Extract the (x, y) coordinate from the center of the cell holding the provided text.  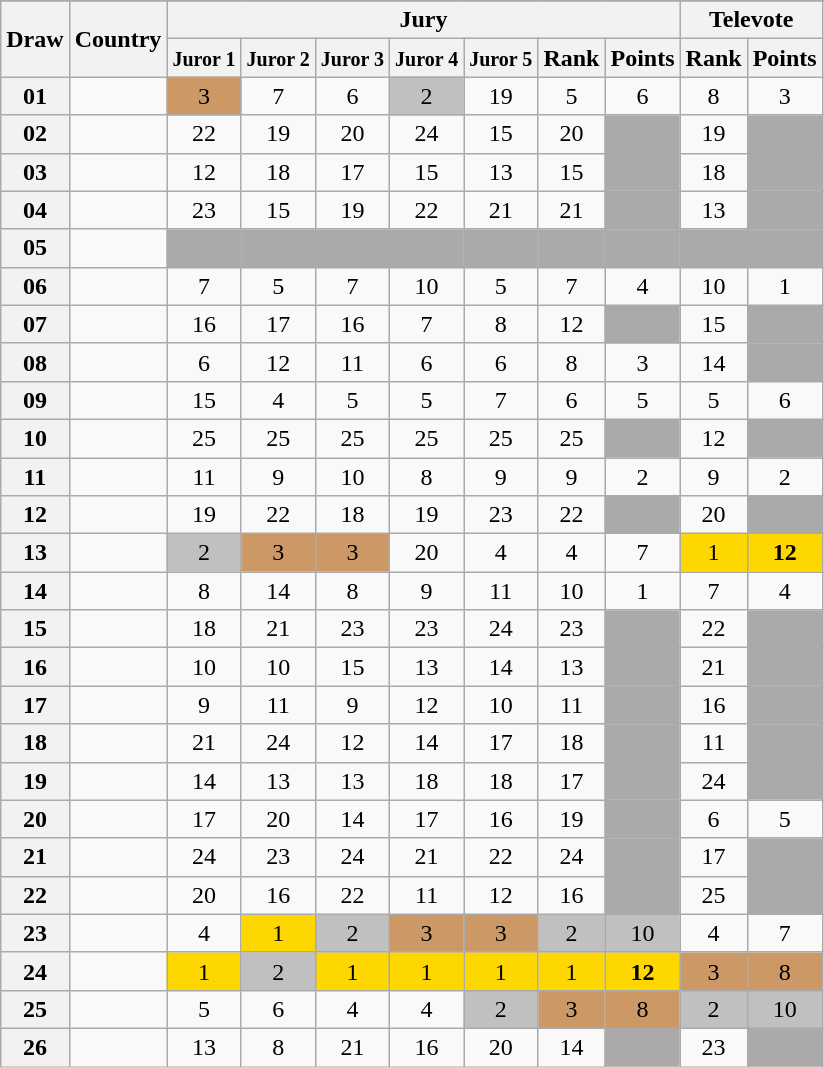
07 (35, 324)
05 (35, 248)
Juror 5 (501, 58)
Juror 3 (352, 58)
02 (35, 134)
Juror 4 (426, 58)
03 (35, 172)
Jury (424, 20)
08 (35, 362)
09 (35, 400)
04 (35, 210)
Juror 2 (278, 58)
01 (35, 96)
06 (35, 286)
Televote (751, 20)
Juror 1 (204, 58)
26 (35, 1047)
Draw (35, 39)
Country (118, 39)
